Capture the cell that displays the provided text and extract its [x, y] central coordinate. 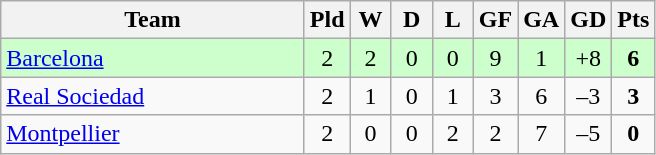
Pld [327, 20]
GF [495, 20]
Real Sociedad [153, 96]
Barcelona [153, 58]
Team [153, 20]
7 [542, 134]
–3 [588, 96]
D [412, 20]
GD [588, 20]
9 [495, 58]
Pts [634, 20]
L [452, 20]
W [370, 20]
GA [542, 20]
–5 [588, 134]
+8 [588, 58]
Montpellier [153, 134]
